Detect which cell encompasses the target text, then output its [x, y] center coordinate. 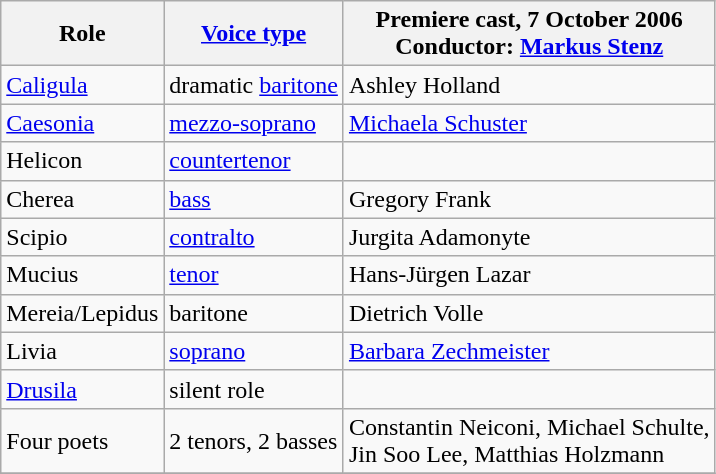
Voice type [254, 34]
contralto [254, 237]
Livia [82, 351]
Premiere cast, 7 October 2006Conductor: Markus Stenz [529, 34]
Caesonia [82, 123]
Jurgita Adamonyte [529, 237]
Ashley Holland [529, 85]
mezzo-soprano [254, 123]
Cherea [82, 199]
Mereia/Lepidus [82, 313]
Drusila [82, 389]
Scipio [82, 237]
Michaela Schuster [529, 123]
Gregory Frank [529, 199]
Constantin Neiconi, Michael Schulte, Jin Soo Lee, Matthias Holzmann [529, 440]
soprano [254, 351]
tenor [254, 275]
Four poets [82, 440]
baritone [254, 313]
Barbara Zechmeister [529, 351]
Helicon [82, 161]
silent role [254, 389]
Role [82, 34]
Dietrich Volle [529, 313]
Caligula [82, 85]
dramatic baritone [254, 85]
countertenor [254, 161]
Hans-Jürgen Lazar [529, 275]
2 tenors, 2 basses [254, 440]
Mucius [82, 275]
bass [254, 199]
